Detect which cell encompasses the target text, then output its (x, y) center coordinate. 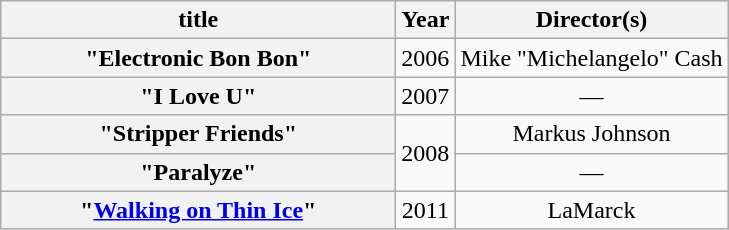
title (198, 20)
"I Love U" (198, 96)
2007 (426, 96)
"Electronic Bon Bon" (198, 58)
Year (426, 20)
"Walking on Thin Ice" (198, 210)
2011 (426, 210)
Director(s) (592, 20)
Mike "Michelangelo" Cash (592, 58)
Markus Johnson (592, 134)
2006 (426, 58)
LaMarck (592, 210)
"Stripper Friends" (198, 134)
2008 (426, 153)
"Paralyze" (198, 172)
